Scan for the cell matching the given text and deliver its [X, Y] coordinate at center. 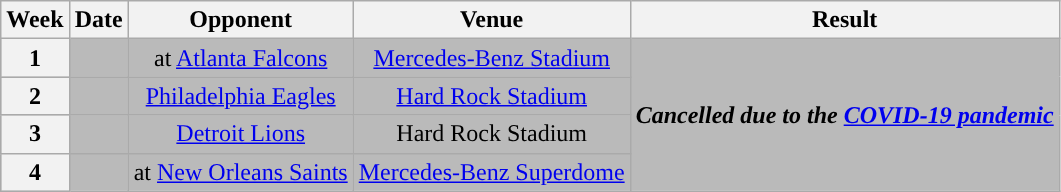
Week [35, 20]
Opponent [240, 20]
Mercedes-Benz Superdome [492, 172]
1 [35, 58]
Result [844, 20]
Philadelphia Eagles [240, 96]
3 [35, 134]
Mercedes-Benz Stadium [492, 58]
Date [98, 20]
4 [35, 172]
Cancelled due to the COVID-19 pandemic [844, 115]
at New Orleans Saints [240, 172]
Detroit Lions [240, 134]
Venue [492, 20]
2 [35, 96]
at Atlanta Falcons [240, 58]
